Capture the cell that displays the provided text and extract its (X, Y) central coordinate. 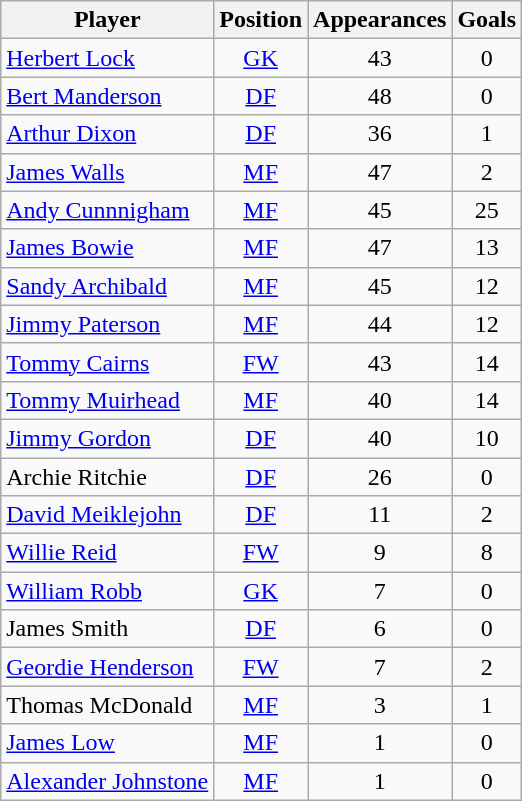
8 (487, 553)
Sandy Archibald (108, 286)
David Meiklejohn (108, 515)
William Robb (108, 591)
Tommy Cairns (108, 362)
36 (380, 134)
Position (261, 20)
9 (380, 553)
Bert Manderson (108, 96)
Jimmy Gordon (108, 438)
Andy Cunnnigham (108, 210)
Arthur Dixon (108, 134)
Herbert Lock (108, 58)
James Low (108, 743)
25 (487, 210)
James Walls (108, 172)
44 (380, 324)
Geordie Henderson (108, 667)
13 (487, 248)
26 (380, 477)
Alexander Johnstone (108, 781)
Goals (487, 20)
48 (380, 96)
10 (487, 438)
11 (380, 515)
James Bowie (108, 248)
Player (108, 20)
Archie Ritchie (108, 477)
6 (380, 629)
Tommy Muirhead (108, 400)
Appearances (380, 20)
Jimmy Paterson (108, 324)
Thomas McDonald (108, 705)
James Smith (108, 629)
Willie Reid (108, 553)
3 (380, 705)
